Extract the (X, Y) coordinate from the center of the cell holding the provided text.  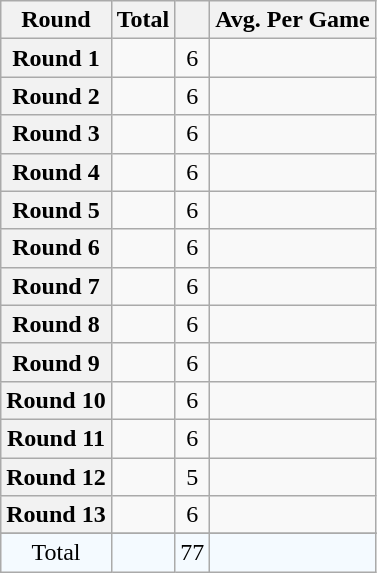
Round 3 (56, 134)
Round 10 (56, 400)
Round 7 (56, 286)
Round (56, 20)
Round 9 (56, 362)
Round 6 (56, 248)
Round 4 (56, 172)
Round 2 (56, 96)
Round 8 (56, 324)
Round 5 (56, 210)
Round 13 (56, 515)
77 (192, 553)
5 (192, 477)
Round 12 (56, 477)
Avg. Per Game (292, 20)
Round 1 (56, 58)
Round 11 (56, 438)
